Determine the [x, y] coordinate at the center of the cell enclosing the given text.  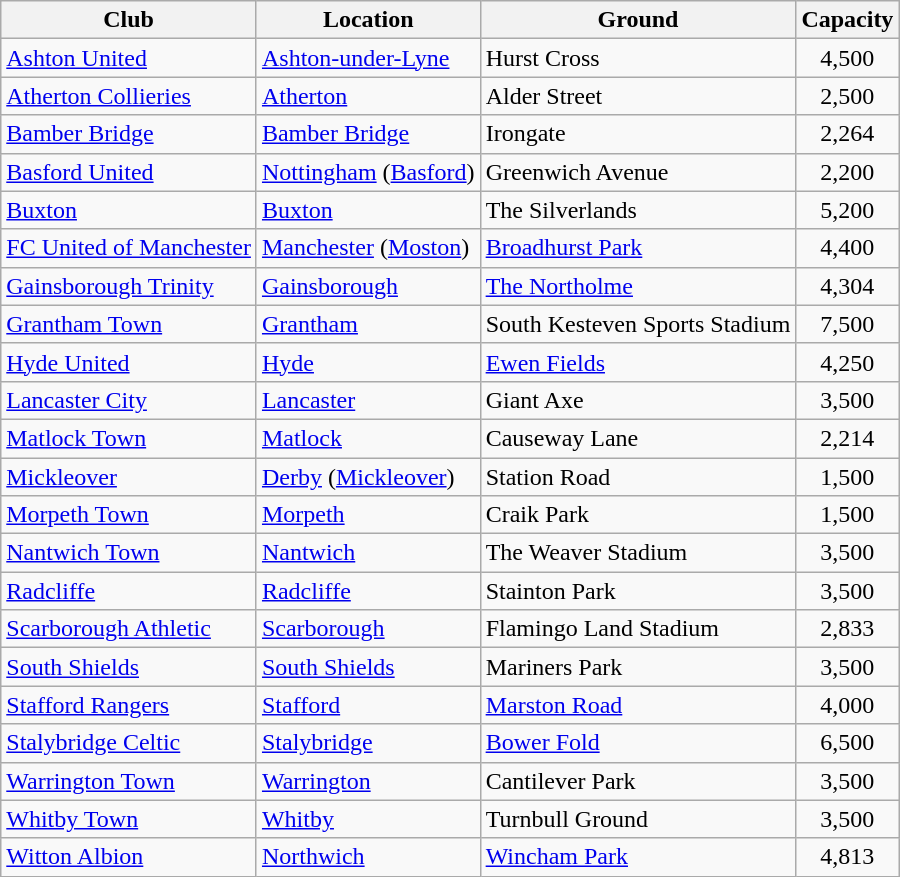
Hyde United [129, 362]
Warrington [368, 781]
Craik Park [638, 515]
The Northolme [638, 286]
Lancaster City [129, 400]
Witton Albion [129, 857]
Morpeth Town [129, 515]
Wincham Park [638, 857]
Hyde [368, 362]
2,214 [848, 438]
2,200 [848, 172]
Basford United [129, 172]
Warrington Town [129, 781]
4,250 [848, 362]
South Kesteven Sports Stadium [638, 324]
Alder Street [638, 96]
Cantilever Park [638, 781]
2,833 [848, 629]
Greenwich Avenue [638, 172]
Stafford Rangers [129, 705]
Nantwich [368, 553]
Ashton United [129, 58]
The Weaver Stadium [638, 553]
2,264 [848, 134]
FC United of Manchester [129, 248]
4,000 [848, 705]
4,400 [848, 248]
Whitby [368, 819]
Broadhurst Park [638, 248]
Irongate [638, 134]
Grantham Town [129, 324]
Stalybridge [368, 743]
Gainsborough Trinity [129, 286]
4,813 [848, 857]
Atherton Collieries [129, 96]
Stafford [368, 705]
4,500 [848, 58]
Giant Axe [638, 400]
Matlock Town [129, 438]
Capacity [848, 20]
Mickleover [129, 477]
4,304 [848, 286]
6,500 [848, 743]
Turnbull Ground [638, 819]
Nottingham (Basford) [368, 172]
Causeway Lane [638, 438]
Scarborough Athletic [129, 629]
Station Road [638, 477]
Flamingo Land Stadium [638, 629]
The Silverlands [638, 210]
Location [368, 20]
5,200 [848, 210]
Matlock [368, 438]
Lancaster [368, 400]
Mariners Park [638, 667]
Ground [638, 20]
7,500 [848, 324]
Nantwich Town [129, 553]
Bower Fold [638, 743]
Stalybridge Celtic [129, 743]
Morpeth [368, 515]
Atherton [368, 96]
Scarborough [368, 629]
Derby (Mickleover) [368, 477]
Marston Road [638, 705]
Grantham [368, 324]
Whitby Town [129, 819]
Ashton-under-Lyne [368, 58]
Ewen Fields [638, 362]
Club [129, 20]
2,500 [848, 96]
Manchester (Moston) [368, 248]
Gainsborough [368, 286]
Hurst Cross [638, 58]
Northwich [368, 857]
Stainton Park [638, 591]
